Return (x, y) of the center of cell containing provided text 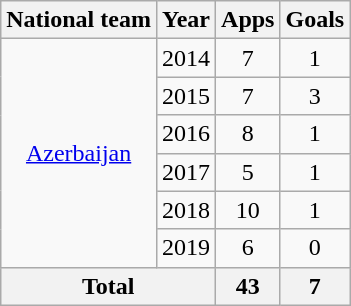
Azerbaijan (79, 153)
2019 (186, 248)
2014 (186, 58)
8 (248, 134)
National team (79, 20)
Total (108, 286)
2018 (186, 210)
2015 (186, 96)
2016 (186, 134)
6 (248, 248)
Apps (248, 20)
2017 (186, 172)
0 (315, 248)
10 (248, 210)
43 (248, 286)
3 (315, 96)
5 (248, 172)
Year (186, 20)
Goals (315, 20)
